Capture the cell that displays the provided text and extract its [X, Y] central coordinate. 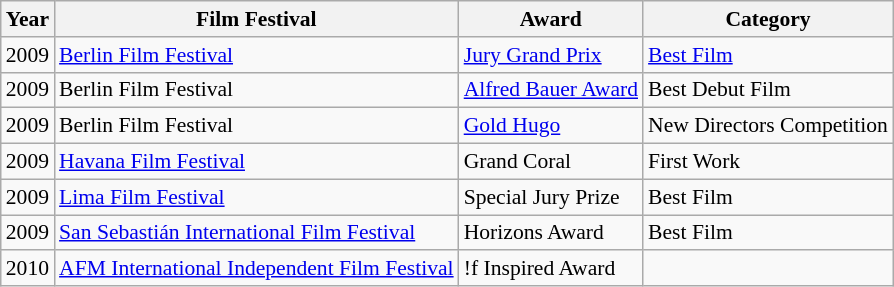
Special Jury Prize [551, 197]
Horizons Award [551, 233]
Grand Coral [551, 162]
Category [768, 19]
2010 [28, 269]
AFM International Independent Film Festival [256, 269]
Havana Film Festival [256, 162]
First Work [768, 162]
Jury Grand Prix [551, 55]
New Directors Competition [768, 126]
Award [551, 19]
Year [28, 19]
Film Festival [256, 19]
Alfred Bauer Award [551, 90]
Best Debut Film [768, 90]
San Sebastián International Film Festival [256, 233]
!f Inspired Award [551, 269]
Lima Film Festival [256, 197]
Gold Hugo [551, 126]
